For the text-containing cell, return its midpoint in (X, Y) coordinate format. 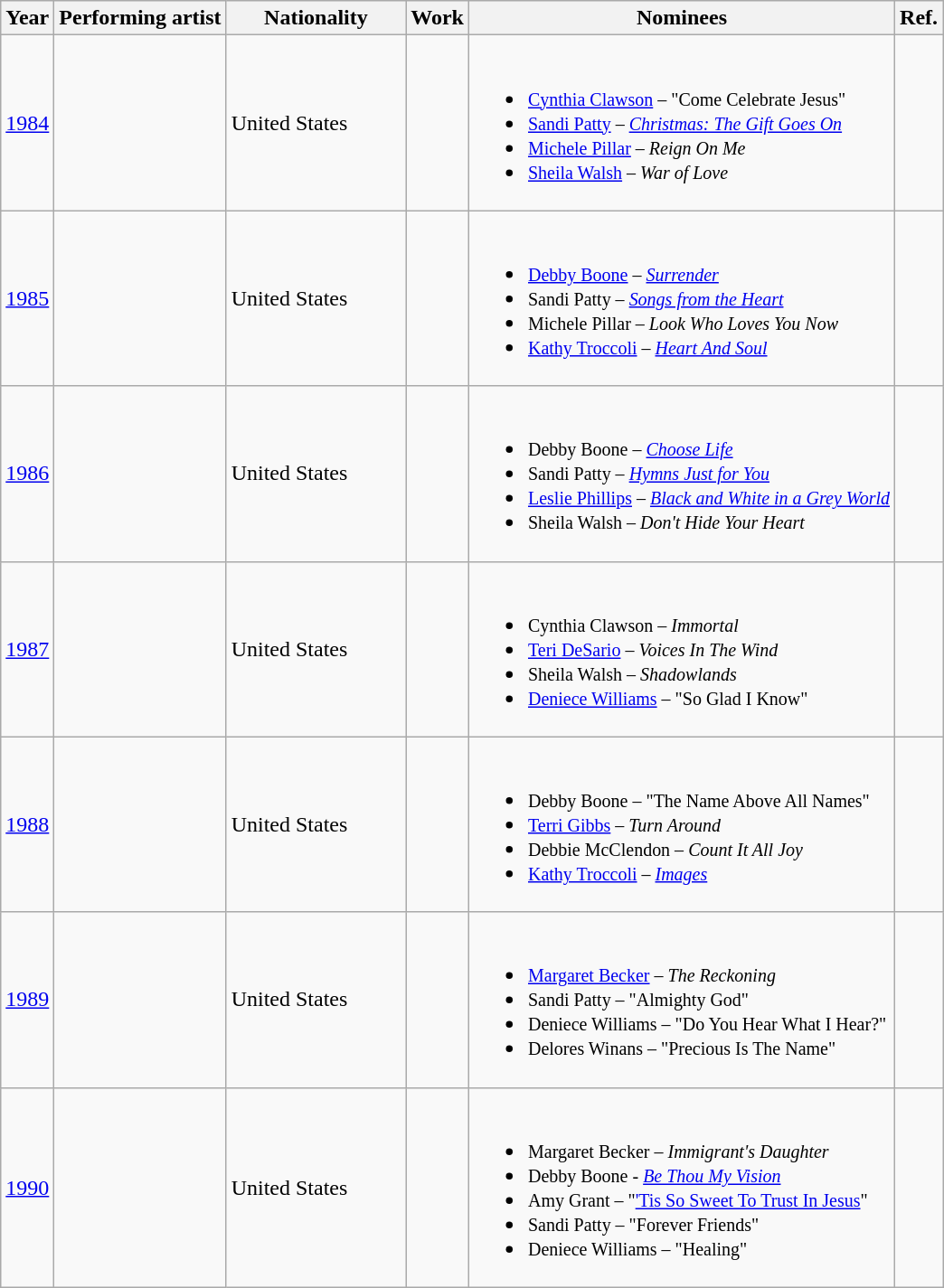
1988 (27, 824)
Debby Boone – SurrenderSandi Patty – Songs from the HeartMichele Pillar – Look Who Loves You NowKathy Troccoli – Heart And Soul (682, 298)
1985 (27, 298)
Debby Boone – Choose LifeSandi Patty – Hymns Just for YouLeslie Phillips – Black and White in a Grey WorldSheila Walsh – Don't Hide Your Heart (682, 474)
Performing artist (140, 18)
1986 (27, 474)
1987 (27, 649)
1989 (27, 1000)
Nominees (682, 18)
Debby Boone – "The Name Above All Names"Terri Gibbs – Turn AroundDebbie McClendon – Count It All JoyKathy Troccoli – Images (682, 824)
Nationality (316, 18)
Margaret Becker – The ReckoningSandi Patty – "Almighty God"Deniece Williams – "Do You Hear What I Hear?"Delores Winans – "Precious Is The Name" (682, 1000)
Work (438, 18)
Cynthia Clawson – "Come Celebrate Jesus"Sandi Patty – Christmas: The Gift Goes OnMichele Pillar – Reign On MeSheila Walsh – War of Love (682, 123)
Ref. (919, 18)
1990 (27, 1188)
Cynthia Clawson – ImmortalTeri DeSario – Voices In The WindSheila Walsh – ShadowlandsDeniece Williams – "So Glad I Know" (682, 649)
Year (27, 18)
1984 (27, 123)
